Scan for the cell matching the given text and deliver its [X, Y] coordinate at center. 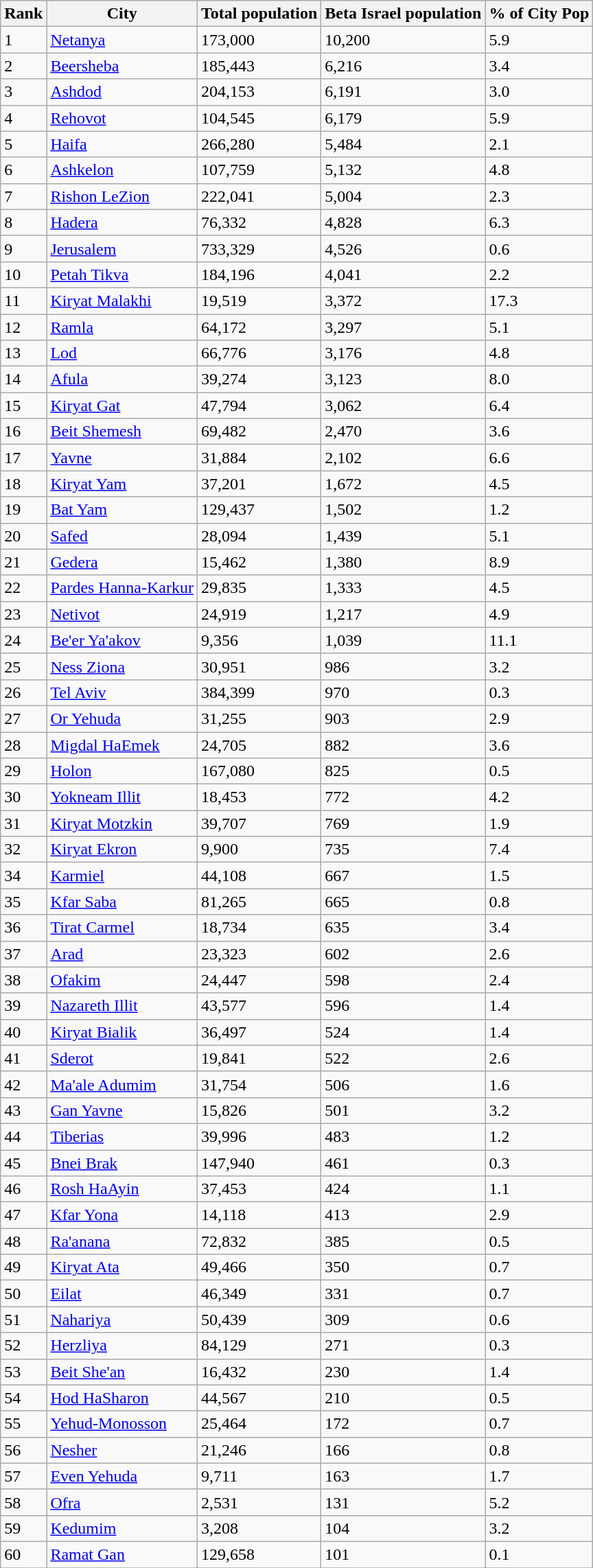
39,996 [259, 1136]
185,443 [259, 66]
1.9 [539, 823]
36 [23, 928]
19,519 [259, 301]
1.5 [539, 876]
350 [404, 1267]
46 [23, 1189]
3,372 [404, 301]
769 [404, 823]
20 [23, 536]
Netivot [122, 614]
56 [23, 1450]
3,176 [404, 353]
2.2 [539, 274]
49,466 [259, 1267]
Kedumim [122, 1528]
50,439 [259, 1320]
204,153 [259, 92]
Rank [23, 14]
31 [23, 823]
10 [23, 274]
17.3 [539, 301]
4,526 [404, 248]
37,453 [259, 1189]
8.9 [539, 562]
47,794 [259, 406]
Pardes Hanna-Karkur [122, 588]
309 [404, 1320]
173,000 [259, 40]
Beit Shemesh [122, 432]
9,711 [259, 1476]
76,332 [259, 222]
35 [23, 902]
51 [23, 1320]
Beta Israel population [404, 14]
1 [23, 40]
24 [23, 640]
2.3 [539, 196]
Afula [122, 379]
Rishon LeZion [122, 196]
49 [23, 1267]
Gedera [122, 562]
16,432 [259, 1372]
48 [23, 1241]
903 [404, 718]
55 [23, 1424]
32 [23, 850]
28,094 [259, 536]
825 [404, 771]
506 [404, 1084]
266,280 [259, 144]
42 [23, 1084]
3,297 [404, 327]
Nazareth Illit [122, 1006]
Hod HaSharon [122, 1398]
1.1 [539, 1189]
Total population [259, 14]
Kiryat Ata [122, 1267]
5,484 [404, 144]
9 [23, 248]
19 [23, 510]
271 [404, 1346]
413 [404, 1215]
6,216 [404, 66]
6.6 [539, 458]
331 [404, 1294]
Ness Ziona [122, 666]
58 [23, 1502]
Yokneam Illit [122, 797]
17 [23, 458]
37 [23, 954]
46,349 [259, 1294]
733,329 [259, 248]
Ramla [122, 327]
21 [23, 562]
34 [23, 876]
210 [404, 1398]
25,464 [259, 1424]
Holon [122, 771]
24,705 [259, 745]
4 [23, 118]
4,041 [404, 274]
2.4 [539, 980]
4.2 [539, 797]
Ashdod [122, 92]
598 [404, 980]
16 [23, 432]
Or Yehuda [122, 718]
501 [404, 1110]
Kiryat Bialik [122, 1032]
970 [404, 692]
57 [23, 1476]
59 [23, 1528]
6 [23, 170]
12 [23, 327]
Lod [122, 353]
23,323 [259, 954]
Ashkelon [122, 170]
69,482 [259, 432]
72,832 [259, 1241]
2.1 [539, 144]
184,196 [259, 274]
Ofakim [122, 980]
Bat Yam [122, 510]
9,900 [259, 850]
5,004 [404, 196]
Ma'ale Adumim [122, 1084]
2,102 [404, 458]
Gan Yavne [122, 1110]
1,039 [404, 640]
483 [404, 1136]
Eilat [122, 1294]
522 [404, 1058]
1,380 [404, 562]
Yavne [122, 458]
% of City Pop [539, 14]
44 [23, 1136]
30,951 [259, 666]
14,118 [259, 1215]
Rosh HaAyin [122, 1189]
602 [404, 954]
15,462 [259, 562]
172 [404, 1424]
2 [23, 66]
Safed [122, 536]
41 [23, 1058]
Netanya [122, 40]
163 [404, 1476]
7.4 [539, 850]
104,545 [259, 118]
27 [23, 718]
4.9 [539, 614]
Haifa [122, 144]
64,172 [259, 327]
Bnei Brak [122, 1163]
167,080 [259, 771]
36,497 [259, 1032]
230 [404, 1372]
10,200 [404, 40]
1,217 [404, 614]
Ra'anana [122, 1241]
81,265 [259, 902]
424 [404, 1189]
8.0 [539, 379]
15 [23, 406]
3,208 [259, 1528]
3,062 [404, 406]
129,437 [259, 510]
882 [404, 745]
Nesher [122, 1450]
City [122, 14]
1.7 [539, 1476]
39,274 [259, 379]
9,356 [259, 640]
3.0 [539, 92]
Kiryat Ekron [122, 850]
4,828 [404, 222]
29,835 [259, 588]
129,658 [259, 1554]
0.1 [539, 1554]
44,108 [259, 876]
665 [404, 902]
25 [23, 666]
43,577 [259, 1006]
53 [23, 1372]
Petah Tikva [122, 274]
Hadera [122, 222]
26 [23, 692]
66,776 [259, 353]
3 [23, 92]
1,672 [404, 484]
18,734 [259, 928]
18,453 [259, 797]
101 [404, 1554]
29 [23, 771]
107,759 [259, 170]
5.2 [539, 1502]
2,531 [259, 1502]
24,919 [259, 614]
6,191 [404, 92]
11.1 [539, 640]
50 [23, 1294]
Even Yehuda [122, 1476]
596 [404, 1006]
60 [23, 1554]
Jerusalem [122, 248]
Kiryat Malakhi [122, 301]
8 [23, 222]
Tel Aviv [122, 692]
667 [404, 876]
Kfar Yona [122, 1215]
24,447 [259, 980]
772 [404, 797]
6,179 [404, 118]
986 [404, 666]
Beersheba [122, 66]
222,041 [259, 196]
Tiberias [122, 1136]
40 [23, 1032]
461 [404, 1163]
635 [404, 928]
735 [404, 850]
7 [23, 196]
1,439 [404, 536]
166 [404, 1450]
14 [23, 379]
Ofra [122, 1502]
Kfar Saba [122, 902]
28 [23, 745]
2,470 [404, 432]
Tirat Carmel [122, 928]
104 [404, 1528]
385 [404, 1241]
Kiryat Yam [122, 484]
Karmiel [122, 876]
19,841 [259, 1058]
Herzliya [122, 1346]
13 [23, 353]
6.4 [539, 406]
31,255 [259, 718]
37,201 [259, 484]
131 [404, 1502]
31,754 [259, 1084]
21,246 [259, 1450]
38 [23, 980]
44,567 [259, 1398]
Nahariya [122, 1320]
39 [23, 1006]
1,333 [404, 588]
384,399 [259, 692]
Be'er Ya'akov [122, 640]
84,129 [259, 1346]
11 [23, 301]
Arad [122, 954]
3,123 [404, 379]
147,940 [259, 1163]
Ramat Gan [122, 1554]
1.6 [539, 1084]
524 [404, 1032]
1,502 [404, 510]
Kiryat Gat [122, 406]
18 [23, 484]
30 [23, 797]
39,707 [259, 823]
Migdal HaEmek [122, 745]
Rehovot [122, 118]
52 [23, 1346]
Sderot [122, 1058]
Yehud-Monosson [122, 1424]
47 [23, 1215]
54 [23, 1398]
31,884 [259, 458]
15,826 [259, 1110]
5,132 [404, 170]
Kiryat Motzkin [122, 823]
Beit She'an [122, 1372]
5 [23, 144]
45 [23, 1163]
6.3 [539, 222]
23 [23, 614]
43 [23, 1110]
22 [23, 588]
